Locate the cell with the specified text and output its (x, y) center coordinate. 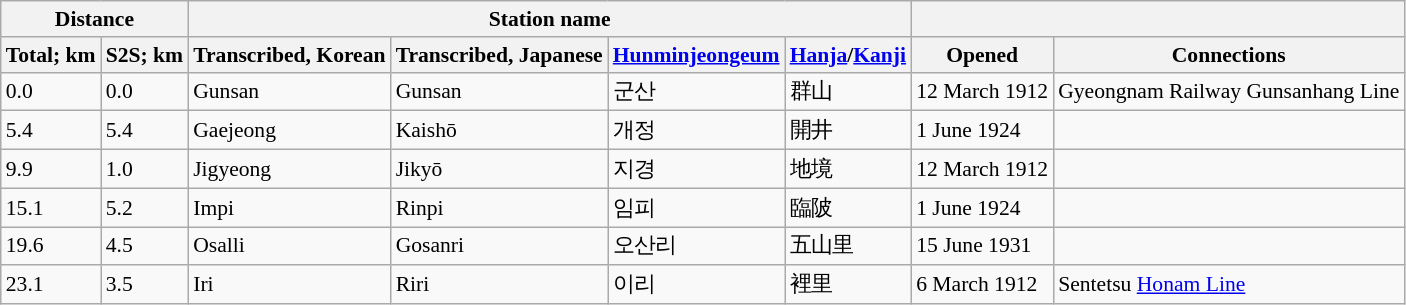
Hunminjeongeum (696, 55)
Hanja/Kanji (848, 55)
Gyeongnam Railway Gunsanhang Line (1228, 92)
Jigyeong (289, 170)
4.5 (145, 246)
地境 (848, 170)
Sentetsu Honam Line (1228, 286)
오산리 (696, 246)
19.6 (51, 246)
9.9 (51, 170)
裡里 (848, 286)
3.5 (145, 286)
5.2 (145, 208)
15.1 (51, 208)
Rinpi (500, 208)
Station name (550, 19)
五山里 (848, 246)
開井 (848, 130)
15 June 1931 (982, 246)
群山 (848, 92)
Connections (1228, 55)
Gaejeong (289, 130)
개정 (696, 130)
Distance (94, 19)
Osalli (289, 246)
이리 (696, 286)
Gosanri (500, 246)
Riri (500, 286)
Total; km (51, 55)
Iri (289, 286)
Opened (982, 55)
임피 (696, 208)
군산 (696, 92)
6 March 1912 (982, 286)
Transcribed, Japanese (500, 55)
S2S; km (145, 55)
臨陂 (848, 208)
Jikyō (500, 170)
23.1 (51, 286)
Impi (289, 208)
1.0 (145, 170)
지경 (696, 170)
Transcribed, Korean (289, 55)
Kaishō (500, 130)
